Provide the (X, Y) coordinate of the cell's center where the given text is located.  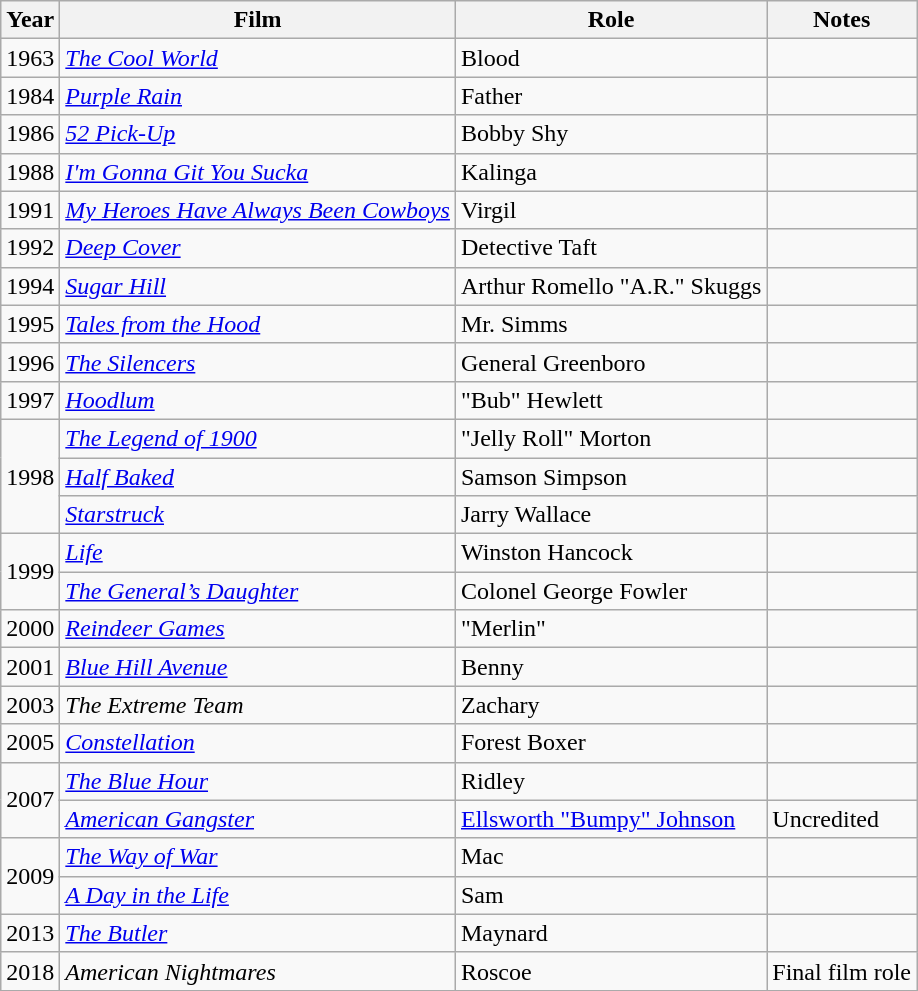
Detective Taft (610, 248)
The Way of War (258, 857)
Role (610, 20)
Hoodlum (258, 400)
2001 (30, 667)
Arthur Romello "A.R." Skuggs (610, 286)
The Blue Hour (258, 781)
Constellation (258, 743)
Final film role (842, 971)
Year (30, 20)
Uncredited (842, 819)
1992 (30, 248)
Sugar Hill (258, 286)
Maynard (610, 933)
Father (610, 96)
Mr. Simms (610, 324)
2005 (30, 743)
1995 (30, 324)
American Gangster (258, 819)
"Bub" Hewlett (610, 400)
The Cool World (258, 58)
Mac (610, 857)
Blood (610, 58)
My Heroes Have Always Been Cowboys (258, 210)
Colonel George Fowler (610, 591)
2000 (30, 629)
1963 (30, 58)
A Day in the Life (258, 895)
Kalinga (610, 172)
Virgil (610, 210)
1996 (30, 362)
American Nightmares (258, 971)
Roscoe (610, 971)
1988 (30, 172)
Reindeer Games (258, 629)
Purple Rain (258, 96)
The General’s Daughter (258, 591)
"Merlin" (610, 629)
Notes (842, 20)
Benny (610, 667)
1999 (30, 572)
Ridley (610, 781)
Samson Simpson (610, 477)
Sam (610, 895)
The Silencers (258, 362)
1994 (30, 286)
Forest Boxer (610, 743)
1991 (30, 210)
2013 (30, 933)
Starstruck (258, 515)
1997 (30, 400)
Blue Hill Avenue (258, 667)
The Extreme Team (258, 705)
Winston Hancock (610, 553)
I'm Gonna Git You Sucka (258, 172)
1998 (30, 476)
The Legend of 1900 (258, 438)
1986 (30, 134)
2007 (30, 800)
Zachary (610, 705)
Film (258, 20)
Jarry Wallace (610, 515)
General Greenboro (610, 362)
Tales from the Hood (258, 324)
2009 (30, 876)
52 Pick-Up (258, 134)
The Butler (258, 933)
Life (258, 553)
Half Baked (258, 477)
"Jelly Roll" Morton (610, 438)
2018 (30, 971)
Ellsworth "Bumpy" Johnson (610, 819)
2003 (30, 705)
1984 (30, 96)
Bobby Shy (610, 134)
Deep Cover (258, 248)
